Pinpoint the cell where the given text exists, returning its (X, Y) midpoint coordinate. 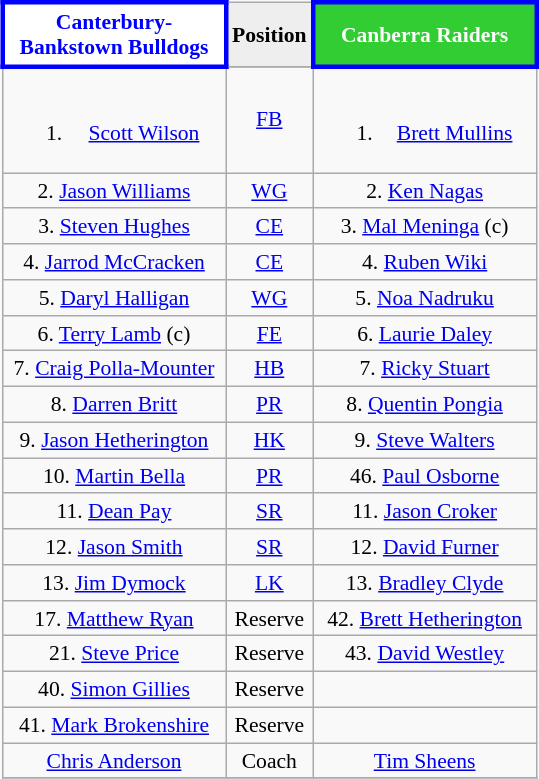
Canterbury-Bankstown Bulldogs (114, 35)
13. Jim Dymock (114, 583)
11. Jason Croker (424, 511)
3. Mal Meninga (c) (424, 226)
2. Jason Williams (114, 191)
FE (270, 333)
42. Brett Hetherington (424, 618)
4. Jarrod McCracken (114, 262)
FB (270, 120)
12. Jason Smith (114, 547)
Tim Sheens (424, 761)
10. Martin Bella (114, 476)
3. Steven Hughes (114, 226)
9. Steve Walters (424, 440)
21. Steve Price (114, 654)
11. Dean Pay (114, 511)
LK (270, 583)
6. Terry Lamb (c) (114, 333)
Chris Anderson (114, 761)
7. Ricky Stuart (424, 369)
40. Simon Gillies (114, 690)
5. Noa Nadruku (424, 298)
7. Craig Polla-Mounter (114, 369)
Coach (270, 761)
HK (270, 440)
HB (270, 369)
2. Ken Nagas (424, 191)
8. Darren Britt (114, 405)
Canberra Raiders (424, 35)
46. Paul Osborne (424, 476)
4. Ruben Wiki (424, 262)
8. Quentin Pongia (424, 405)
9. Jason Hetherington (114, 440)
17. Matthew Ryan (114, 618)
12. David Furner (424, 547)
5. Daryl Halligan (114, 298)
Scott Wilson (114, 120)
Brett Mullins (424, 120)
43. David Westley (424, 654)
6. Laurie Daley (424, 333)
Position (270, 35)
41. Mark Brokenshire (114, 725)
13. Bradley Clyde (424, 583)
